Extract the (x, y) coordinate from the center of the cell holding the provided text.  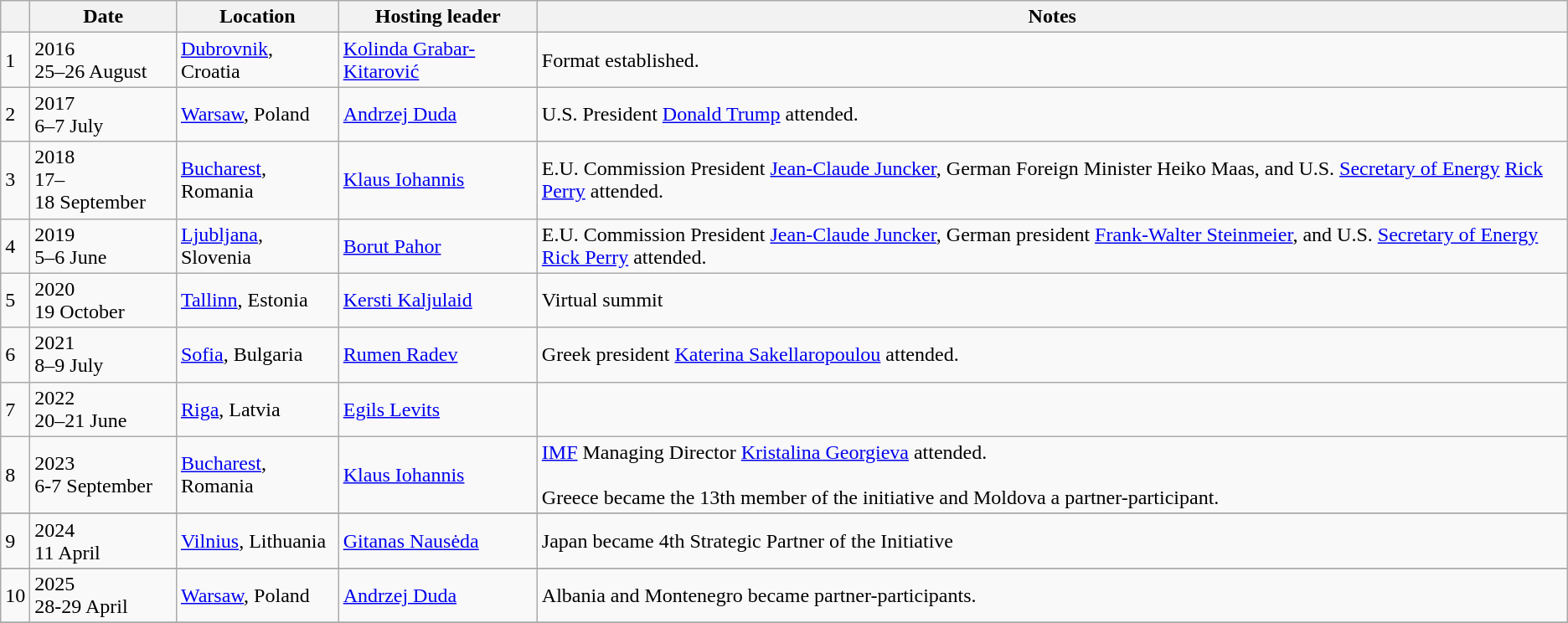
Vilnius, Lithuania (257, 541)
20236-7 September (104, 475)
201817–18 September (104, 180)
202528-29 April (104, 595)
20218–9 July (104, 355)
202220–21 June (104, 409)
U.S. President Donald Trump attended. (1052, 114)
9 (15, 541)
8 (15, 475)
Japan became 4th Strategic Partner of the Initiative (1052, 541)
1 (15, 60)
2 (15, 114)
4 (15, 246)
Virtual summit (1052, 300)
IMF Managing Director Kristalina Georgieva attended.Greece became the 13th member of the initiative and Moldova a partner-participant. (1052, 475)
Notes (1052, 17)
Albania and Montenegro became partner-participants. (1052, 595)
Borut Pahor (437, 246)
202411 April (104, 541)
Rumen Radev (437, 355)
Riga, Latvia (257, 409)
6 (15, 355)
E.U. Commission President Jean-Claude Juncker, German president Frank-Walter Steinmeier, and U.S. Secretary of Energy Rick Perry attended. (1052, 246)
Date (104, 17)
Ljubljana, Slovenia (257, 246)
Tallinn, Estonia (257, 300)
Egils Levits (437, 409)
Location (257, 17)
3 (15, 180)
Sofia, Bulgaria (257, 355)
Kolinda Grabar-Kitarović (437, 60)
20176–7 July (104, 114)
20195–6 June (104, 246)
E.U. Commission President Jean-Claude Juncker, German Foreign Minister Heiko Maas, and U.S. Secretary of Energy Rick Perry attended. (1052, 180)
Dubrovnik, Croatia (257, 60)
202019 October (104, 300)
10 (15, 595)
Greek president Katerina Sakellaropoulou attended. (1052, 355)
5 (15, 300)
7 (15, 409)
Kersti Kaljulaid (437, 300)
Gitanas Nausėda (437, 541)
201625–26 August (104, 60)
Hosting leader (437, 17)
Format established. (1052, 60)
